Capture the cell that displays the provided text and extract its (x, y) central coordinate. 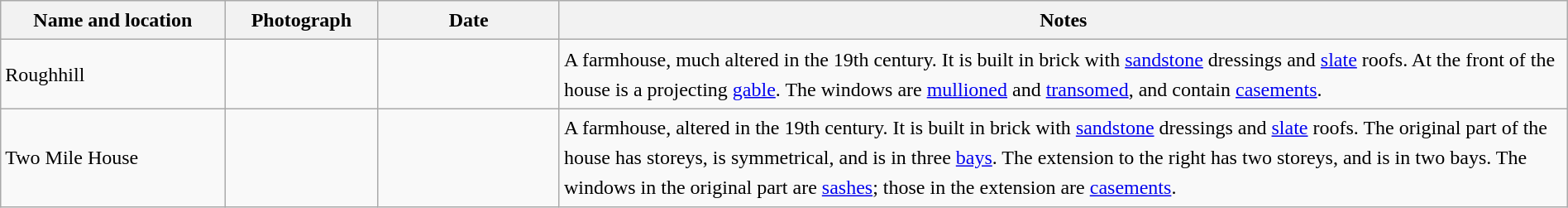
Two Mile House (112, 157)
Notes (1064, 20)
Date (468, 20)
Roughhill (112, 75)
Name and location (112, 20)
Photograph (301, 20)
